Detect which cell encompasses the target text, then output its [X, Y] center coordinate. 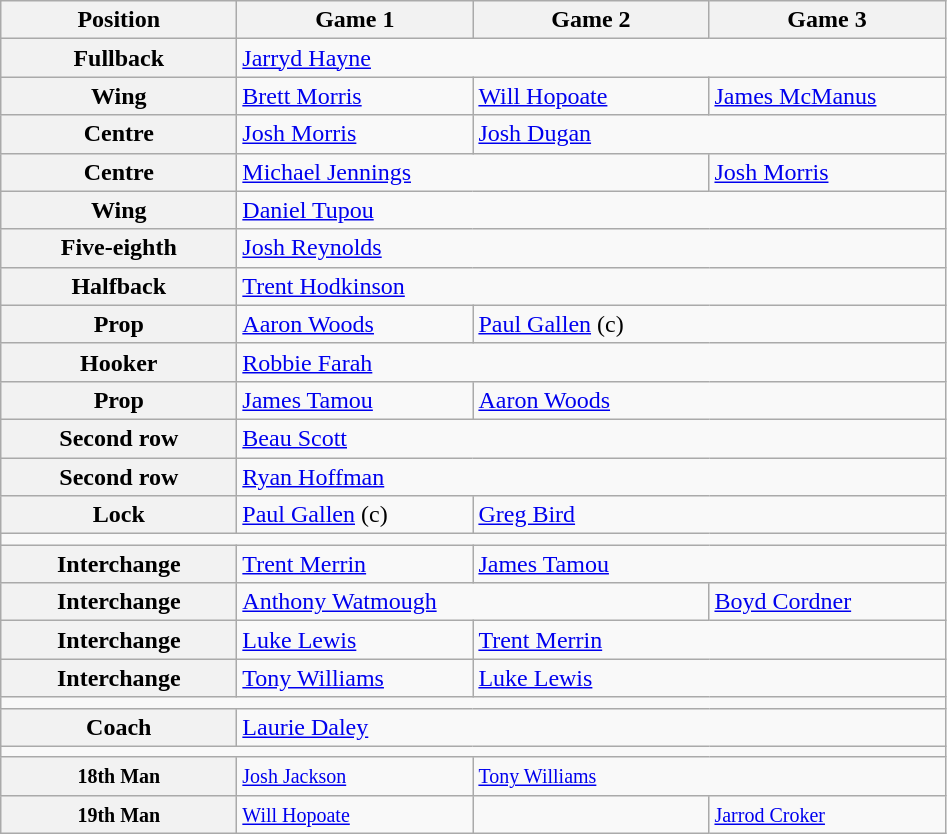
Josh Dugan [709, 134]
Robbie Farah [591, 362]
18th Man [119, 776]
Brett Morris [355, 96]
Ryan Hoffman [591, 477]
Michael Jennings [473, 172]
Lock [119, 515]
Coach [119, 727]
Daniel Tupou [591, 210]
Position [119, 20]
Beau Scott [591, 438]
Game 3 [827, 20]
Jarryd Hayne [591, 58]
Anthony Watmough [473, 602]
19th Man [119, 814]
Jarrod Croker [827, 814]
Trent Hodkinson [591, 286]
Game 2 [591, 20]
Halfback [119, 286]
Game 1 [355, 20]
Five-eighth [119, 248]
James McManus [827, 96]
Greg Bird [709, 515]
Laurie Daley [591, 727]
Boyd Cordner [827, 602]
Hooker [119, 362]
Josh Jackson [355, 776]
Fullback [119, 58]
Josh Reynolds [591, 248]
